Capture the cell that displays the provided text and extract its (x, y) central coordinate. 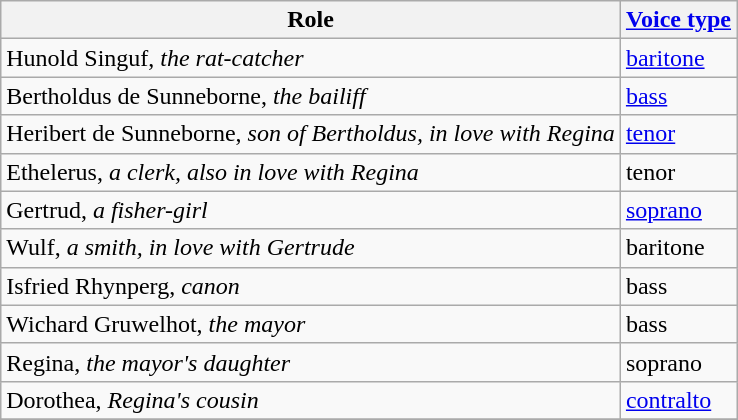
Wulf, a smith, in love with Gertrude (311, 248)
Isfried Rhynperg, canon (311, 286)
Ethelerus, a clerk, also in love with Regina (311, 172)
Regina, the mayor's daughter (311, 362)
Role (311, 20)
Gertrud, a fisher-girl (311, 210)
Dorothea, Regina's cousin (311, 400)
contralto (678, 400)
Voice type (678, 20)
Hunold Singuf, the rat-catcher (311, 58)
Heribert de Sunneborne, son of Bertholdus, in love with Regina (311, 134)
Bertholdus de Sunneborne, the bailiff (311, 96)
Wichard Gruwelhot, the mayor (311, 324)
